Provide the (x, y) coordinate of the cell's center where the given text is located.  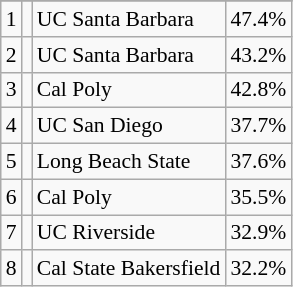
2 (12, 55)
5 (12, 162)
UC Riverside (129, 233)
47.4% (258, 19)
37.7% (258, 126)
35.5% (258, 197)
4 (12, 126)
1 (12, 19)
Long Beach State (129, 162)
3 (12, 90)
32.9% (258, 233)
32.2% (258, 269)
43.2% (258, 55)
42.8% (258, 90)
8 (12, 269)
7 (12, 233)
UC San Diego (129, 126)
Cal State Bakersfield (129, 269)
37.6% (258, 162)
6 (12, 197)
